Provide the [X, Y] coordinate of the cell's center where the given text is located.  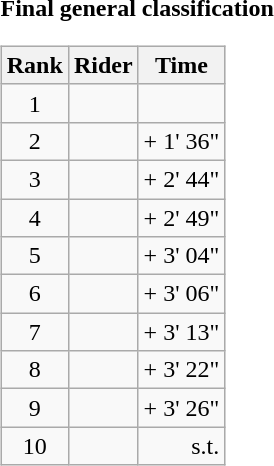
Time [182, 65]
+ 3' 13" [182, 332]
9 [34, 408]
4 [34, 217]
10 [34, 446]
+ 2' 44" [182, 179]
6 [34, 294]
+ 3' 22" [182, 370]
s.t. [182, 446]
+ 3' 26" [182, 408]
+ 3' 06" [182, 294]
+ 2' 49" [182, 217]
1 [34, 103]
Rider [103, 65]
8 [34, 370]
2 [34, 141]
+ 1' 36" [182, 141]
Rank [34, 65]
5 [34, 256]
3 [34, 179]
7 [34, 332]
+ 3' 04" [182, 256]
